From the cell containing the given text, extract its center point as [x, y] coordinate. 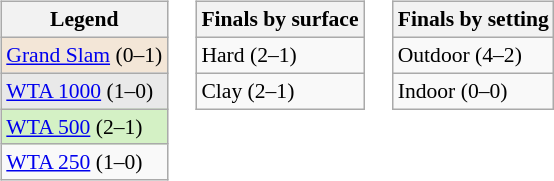
Hard (2–1) [280, 55]
Finals by setting [474, 20]
WTA 500 (2–1) [84, 127]
Clay (2–1) [280, 91]
WTA 250 (1–0) [84, 162]
WTA 1000 (1–0) [84, 91]
Indoor (0–0) [474, 91]
Grand Slam (0–1) [84, 55]
Finals by surface [280, 20]
Legend [84, 20]
Outdoor (4–2) [474, 55]
